Provide the [x, y] coordinate of the cell's center where the given text is located.  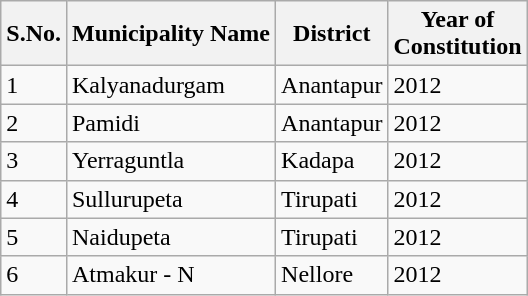
S.No. [34, 34]
Kadapa [332, 161]
Pamidi [170, 123]
1 [34, 85]
Year ofConstitution [458, 34]
3 [34, 161]
2 [34, 123]
6 [34, 275]
4 [34, 199]
Sullurupeta [170, 199]
Kalyanadurgam [170, 85]
Municipality Name [170, 34]
Nellore [332, 275]
Atmakur - N [170, 275]
District [332, 34]
Yerraguntla [170, 161]
5 [34, 237]
Naidupeta [170, 237]
